Determine the [X, Y] coordinate at the center of the cell enclosing the given text.  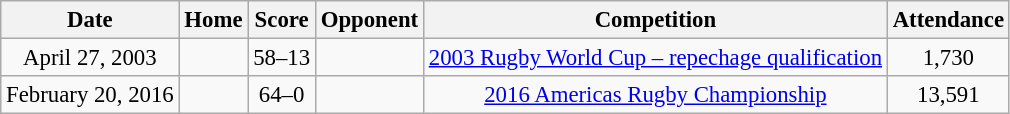
Attendance [948, 20]
1,730 [948, 58]
58–13 [282, 58]
February 20, 2016 [90, 95]
2016 Americas Rugby Championship [655, 95]
Opponent [369, 20]
Date [90, 20]
13,591 [948, 95]
Home [214, 20]
Score [282, 20]
April 27, 2003 [90, 58]
2003 Rugby World Cup – repechage qualification [655, 58]
64–0 [282, 95]
Competition [655, 20]
